Find where the given text appears and provide that cell's center as (x, y) coordinate. 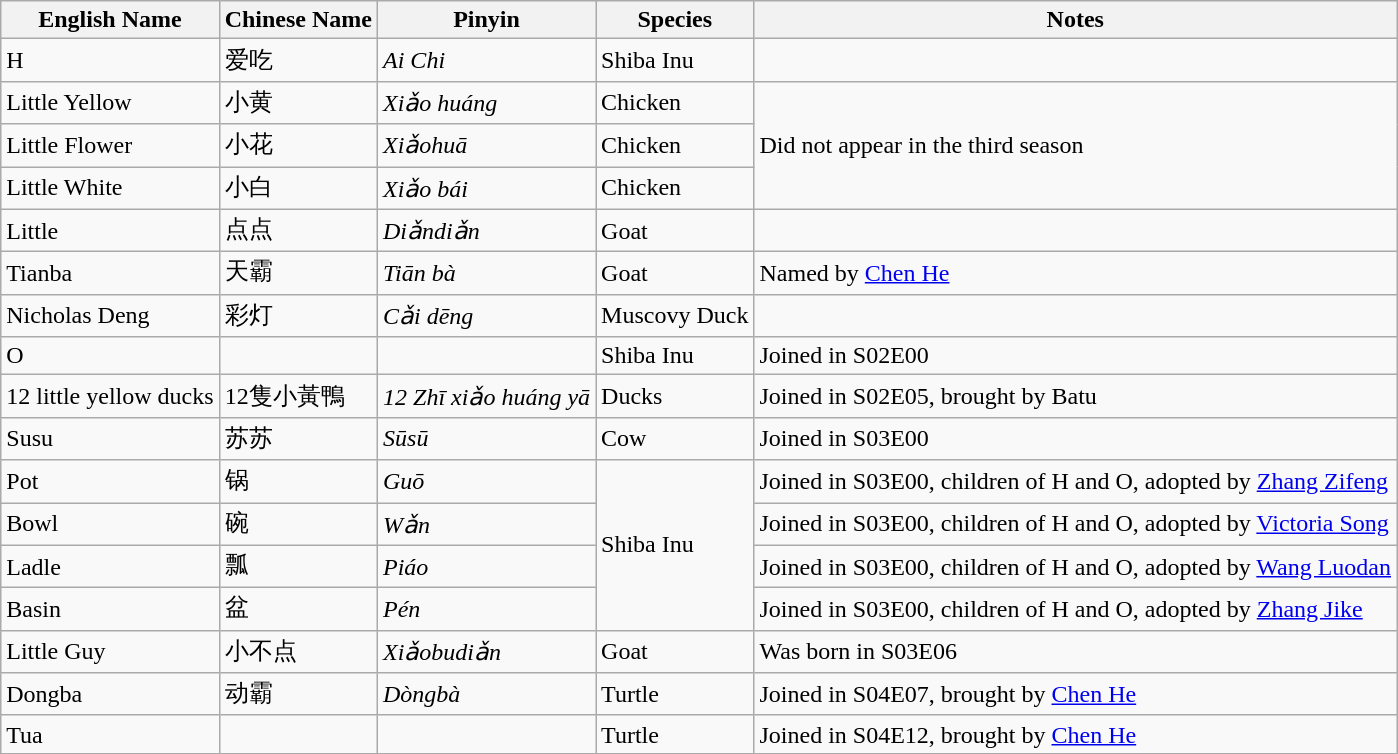
Muscovy Duck (675, 316)
瓢 (298, 566)
Tua (110, 734)
Pinyin (487, 20)
English Name (110, 20)
Nicholas Deng (110, 316)
Diǎndiǎn (487, 230)
Joined in S03E00, children of H and O, adopted by Wang Luodan (1076, 566)
12 Zhī xiǎo huáng yā (487, 396)
H (110, 60)
Wǎn (487, 524)
动霸 (298, 694)
Little Flower (110, 146)
Xiǎo huáng (487, 102)
Xiǎobudiǎn (487, 652)
Ai Chi (487, 60)
Dòngbà (487, 694)
苏苏 (298, 438)
Basin (110, 610)
爱吃 (298, 60)
Joined in S02E00 (1076, 356)
Joined in S03E00, children of H and O, adopted by Zhang Zifeng (1076, 482)
Tiān bà (487, 274)
Little White (110, 188)
Xiǎohuā (487, 146)
天霸 (298, 274)
Xiǎo bái (487, 188)
O (110, 356)
彩灯 (298, 316)
小白 (298, 188)
12隻小黃鴨 (298, 396)
Cǎi dēng (487, 316)
小花 (298, 146)
Guō (487, 482)
Joined in S03E00, children of H and O, adopted by Victoria Song (1076, 524)
Sūsū (487, 438)
Joined in S04E07, brought by Chen He (1076, 694)
Little (110, 230)
Joined in S03E00 (1076, 438)
Joined in S02E05, brought by Batu (1076, 396)
12 little yellow ducks (110, 396)
Pot (110, 482)
Cow (675, 438)
Was born in S03E06 (1076, 652)
小黄 (298, 102)
Named by Chen He (1076, 274)
Species (675, 20)
Bowl (110, 524)
碗 (298, 524)
Little Guy (110, 652)
锅 (298, 482)
Chinese Name (298, 20)
Ladle (110, 566)
Ducks (675, 396)
点点 (298, 230)
Susu (110, 438)
Dongba (110, 694)
Joined in S04E12, brought by Chen He (1076, 734)
Tianba (110, 274)
Did not appear in the third season (1076, 145)
盆 (298, 610)
Pén (487, 610)
Little Yellow (110, 102)
小不点 (298, 652)
Piáo (487, 566)
Notes (1076, 20)
Joined in S03E00, children of H and O, adopted by Zhang Jike (1076, 610)
